Capture the cell that displays the provided text and extract its (x, y) central coordinate. 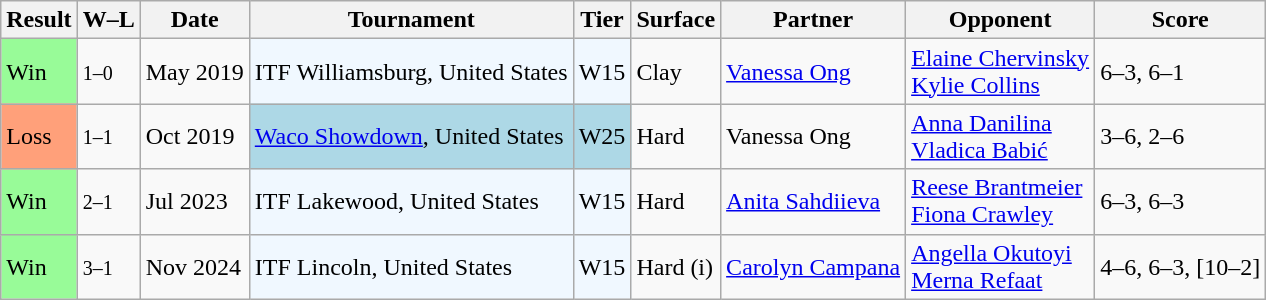
1–1 (108, 136)
Loss (39, 136)
Partner (814, 20)
4–6, 6–3, [10–2] (1180, 266)
Nov 2024 (194, 266)
Result (39, 20)
Hard (i) (676, 266)
6–3, 6–1 (1180, 72)
Angella Okutoyi Merna Refaat (1000, 266)
Opponent (1000, 20)
Surface (676, 20)
Oct 2019 (194, 136)
Reese Brantmeier Fiona Crawley (1000, 202)
Carolyn Campana (814, 266)
1–0 (108, 72)
Waco Showdown, United States (411, 136)
Elaine Chervinsky Kylie Collins (1000, 72)
Date (194, 20)
W–L (108, 20)
3–6, 2–6 (1180, 136)
W25 (602, 136)
Tier (602, 20)
Score (1180, 20)
ITF Lakewood, United States (411, 202)
Tournament (411, 20)
Clay (676, 72)
ITF Lincoln, United States (411, 266)
Jul 2023 (194, 202)
Anita Sahdiieva (814, 202)
2–1 (108, 202)
6–3, 6–3 (1180, 202)
Anna Danilina Vladica Babić (1000, 136)
May 2019 (194, 72)
ITF Williamsburg, United States (411, 72)
3–1 (108, 266)
